For the text-containing cell, return its midpoint in [x, y] coordinate format. 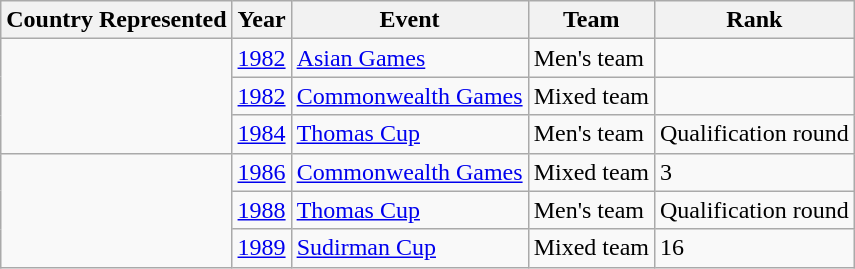
1986 [262, 172]
Sudirman Cup [410, 248]
Asian Games [410, 58]
1989 [262, 248]
Rank [754, 20]
1988 [262, 210]
Event [410, 20]
Team [591, 20]
Country Represented [116, 20]
1984 [262, 134]
16 [754, 248]
3 [754, 172]
Year [262, 20]
